Search for the cell housing the specified text and yield its (x, y) center coordinate. 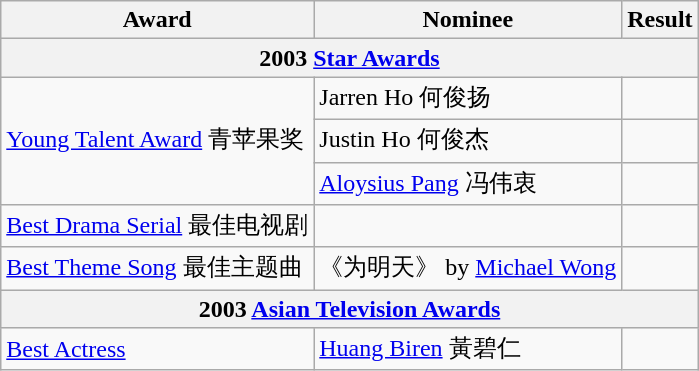
2003 Asian Television Awards (350, 309)
Huang Biren 黃碧仁 (468, 350)
Nominee (468, 20)
《为明天》 by Michael Wong (468, 268)
Justin Ho 何俊杰 (468, 140)
Result (660, 20)
Award (158, 20)
Best Actress (158, 350)
Best Drama Serial 最佳电视剧 (158, 226)
2003 Star Awards (350, 58)
Best Theme Song 最佳主题曲 (158, 268)
Aloysius Pang 冯伟衷 (468, 184)
Jarren Ho 何俊扬 (468, 98)
Young Talent Award 青苹果奖 (158, 141)
